Extract the [x, y] coordinate from the center of the cell holding the provided text.  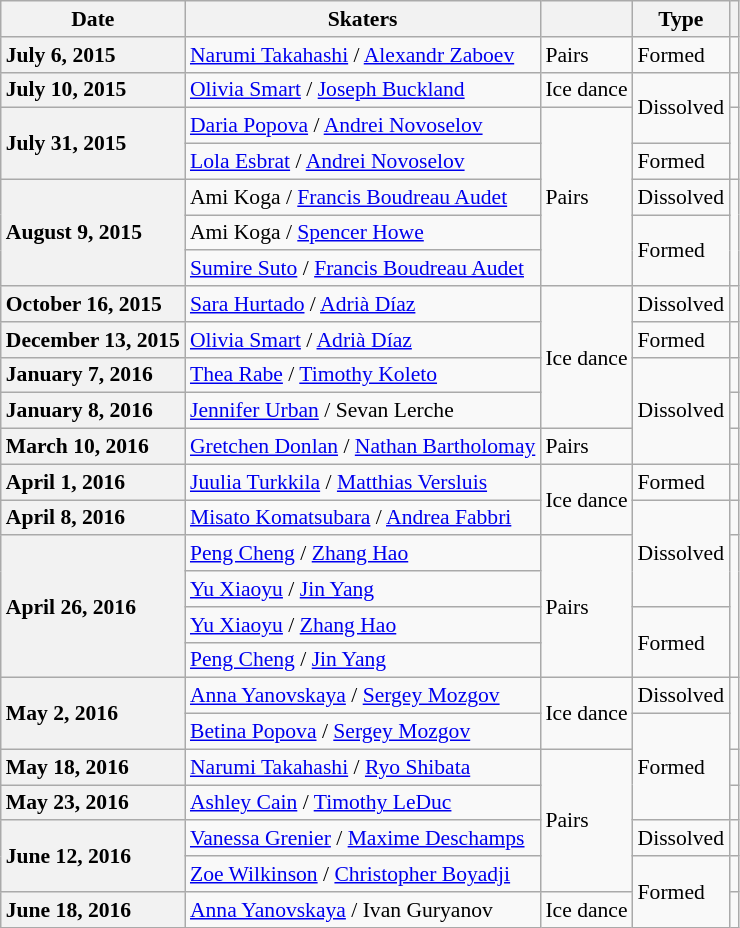
Ami Koga / Francis Boudreau Audet [362, 197]
Gretchen Donlan / Nathan Bartholomay [362, 447]
August 9, 2015 [93, 232]
June 12, 2016 [93, 856]
January 8, 2016 [93, 411]
Misato Komatsubara / Andrea Fabbri [362, 518]
April 26, 2016 [93, 607]
Peng Cheng / Jin Yang [362, 660]
Ashley Cain / Timothy LeDuc [362, 803]
Zoe Wilkinson / Christopher Boyadji [362, 874]
Yu Xiaoyu / Zhang Hao [362, 625]
Peng Cheng / Zhang Hao [362, 554]
Olivia Smart / Joseph Buckland [362, 90]
December 13, 2015 [93, 340]
January 7, 2016 [93, 375]
May 2, 2016 [93, 714]
March 10, 2016 [93, 447]
July 6, 2015 [93, 55]
May 23, 2016 [93, 803]
Ami Koga / Spencer Howe [362, 233]
Olivia Smart / Adrià Díaz [362, 340]
Narumi Takahashi / Alexandr Zaboev [362, 55]
Vanessa Grenier / Maxime Deschamps [362, 839]
October 16, 2015 [93, 304]
Lola Esbrat / Andrei Novoselov [362, 162]
April 8, 2016 [93, 518]
Thea Rabe / Timothy Koleto [362, 375]
Date [93, 19]
Daria Popova / Andrei Novoselov [362, 126]
Juulia Turkkila / Matthias Versluis [362, 482]
Anna Yanovskaya / Sergey Mozgov [362, 696]
Sumire Suto / Francis Boudreau Audet [362, 269]
June 18, 2016 [93, 910]
Yu Xiaoyu / Jin Yang [362, 589]
Sara Hurtado / Adrià Díaz [362, 304]
Anna Yanovskaya / Ivan Guryanov [362, 910]
Type [681, 19]
Jennifer Urban / Sevan Lerche [362, 411]
April 1, 2016 [93, 482]
Skaters [362, 19]
July 31, 2015 [93, 144]
May 18, 2016 [93, 767]
Betina Popova / Sergey Mozgov [362, 732]
Narumi Takahashi / Ryo Shibata [362, 767]
July 10, 2015 [93, 90]
